Detect which cell encompasses the target text, then output its (X, Y) center coordinate. 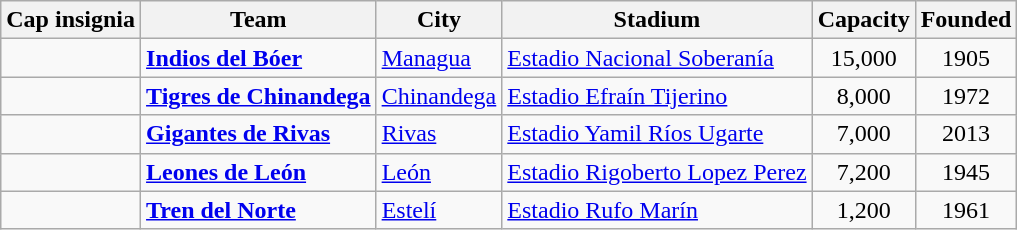
Tren del Norte (259, 210)
Stadium (657, 20)
15,000 (864, 58)
Estadio Efraín Tijerino (657, 96)
Estadio Nacional Soberanía (657, 58)
Managua (439, 58)
7,000 (864, 134)
Gigantes de Rivas (259, 134)
Tigres de Chinandega (259, 96)
Capacity (864, 20)
Estadio Yamil Ríos Ugarte (657, 134)
Estadio Rigoberto Lopez Perez (657, 172)
8,000 (864, 96)
Team (259, 20)
2013 (966, 134)
Chinandega (439, 96)
Estadio Rufo Marín (657, 210)
Estelí (439, 210)
Rivas (439, 134)
1945 (966, 172)
1961 (966, 210)
Cap insignia (71, 20)
1905 (966, 58)
León (439, 172)
Indios del Bóer (259, 58)
Founded (966, 20)
7,200 (864, 172)
Leones de León (259, 172)
1,200 (864, 210)
City (439, 20)
1972 (966, 96)
